Scan for the cell matching the given text and deliver its [x, y] coordinate at center. 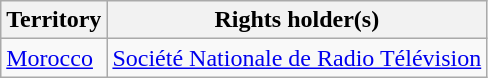
Société Nationale de Radio Télévision [297, 58]
Territory [54, 20]
Morocco [54, 58]
Rights holder(s) [297, 20]
